Determine the (x, y) coordinate at the center of the cell enclosing the given text.  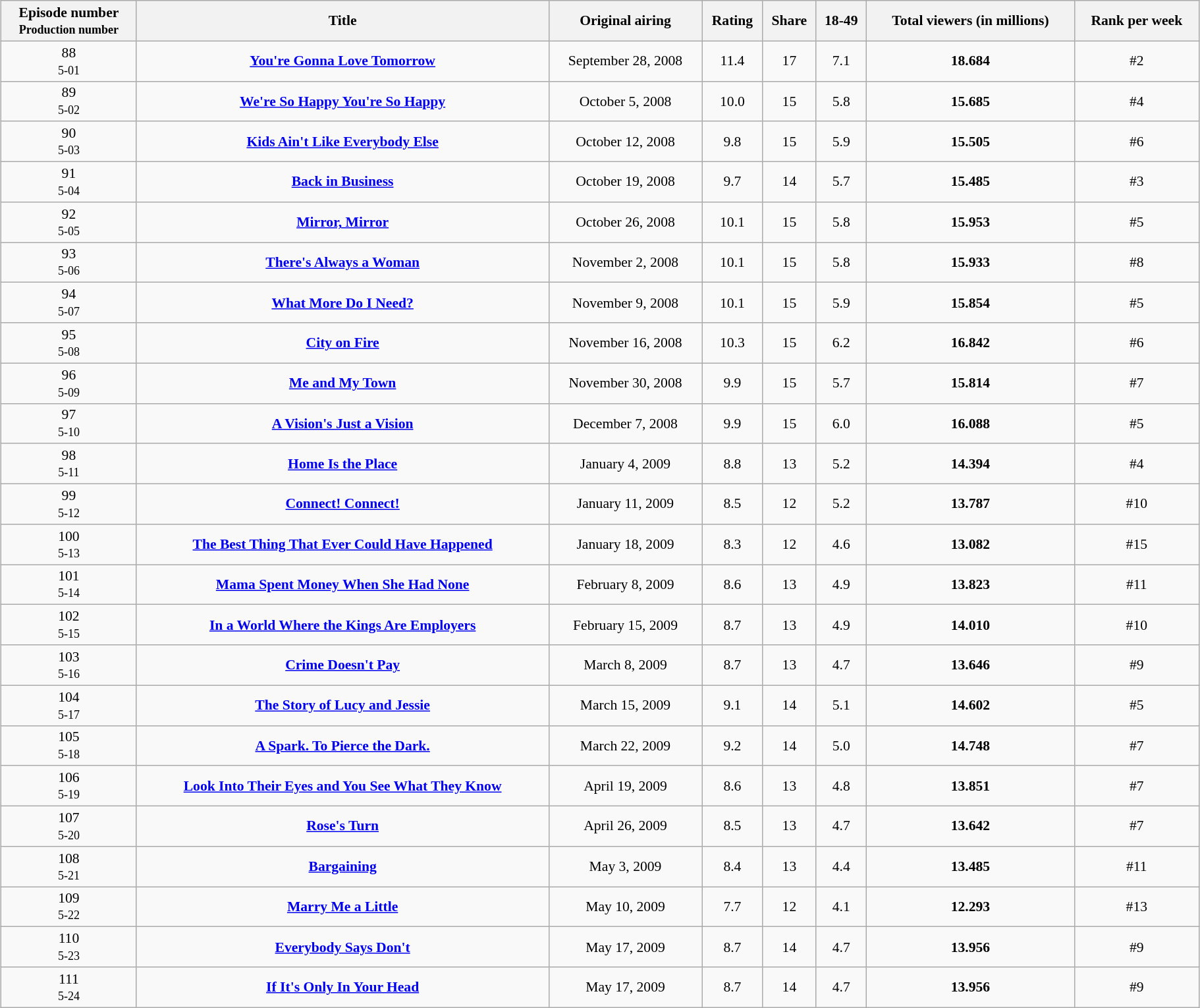
1025-15 (69, 625)
9.7 (732, 182)
11.4 (732, 61)
16.088 (971, 423)
13.787 (971, 505)
February 8, 2009 (626, 585)
18.684 (971, 61)
885-01 (69, 61)
The Story of Lucy and Jessie (342, 705)
May 10, 2009 (626, 907)
1065-19 (69, 787)
1035-16 (69, 665)
Bargaining (342, 867)
7.1 (842, 61)
15.854 (971, 303)
13.646 (971, 665)
You're Gonna Love Tomorrow (342, 61)
895-02 (69, 101)
14.748 (971, 746)
1095-22 (69, 907)
March 15, 2009 (626, 705)
September 28, 2008 (626, 61)
If It's Only In Your Head (342, 987)
November 16, 2008 (626, 343)
1085-21 (69, 867)
1015-14 (69, 585)
7.7 (732, 907)
15.933 (971, 262)
November 30, 2008 (626, 383)
1075-20 (69, 826)
Crime Doesn't Pay (342, 665)
14.010 (971, 625)
October 12, 2008 (626, 142)
8.8 (732, 464)
Connect! Connect! (342, 505)
6.2 (842, 343)
9.8 (732, 142)
925-05 (69, 223)
13.485 (971, 867)
Rank per week (1137, 21)
The Best Thing That Ever Could Have Happened (342, 544)
985-11 (69, 464)
17 (789, 61)
13.082 (971, 544)
Rating (732, 21)
16.842 (971, 343)
November 2, 2008 (626, 262)
February 15, 2009 (626, 625)
945-07 (69, 303)
March 8, 2009 (626, 665)
A Vision's Just a Vision (342, 423)
10.3 (732, 343)
9.1 (732, 705)
Home Is the Place (342, 464)
975-10 (69, 423)
915-04 (69, 182)
Rose's Turn (342, 826)
October 19, 2008 (626, 182)
Me and My Town (342, 383)
Everybody Says Don't (342, 947)
#13 (1137, 907)
Original airing (626, 21)
8.4 (732, 867)
Total viewers (in millions) (971, 21)
April 19, 2009 (626, 787)
14.394 (971, 464)
935-06 (69, 262)
March 22, 2009 (626, 746)
955-08 (69, 343)
What More Do I Need? (342, 303)
1045-17 (69, 705)
May 3, 2009 (626, 867)
14.602 (971, 705)
15.953 (971, 223)
965-09 (69, 383)
5.1 (842, 705)
October 5, 2008 (626, 101)
5.0 (842, 746)
#8 (1137, 262)
13.823 (971, 585)
Episode numberProduction number (69, 21)
6.0 (842, 423)
15.685 (971, 101)
Marry Me a Little (342, 907)
Look Into Their Eyes and You See What They Know (342, 787)
January 11, 2009 (626, 505)
13.851 (971, 787)
1055-18 (69, 746)
905-03 (69, 142)
In a World Where the Kings Are Employers (342, 625)
#15 (1137, 544)
1005-13 (69, 544)
4.1 (842, 907)
4.4 (842, 867)
8.3 (732, 544)
A Spark. To Pierce the Dark. (342, 746)
1105-23 (69, 947)
January 4, 2009 (626, 464)
15.485 (971, 182)
City on Fire (342, 343)
15.505 (971, 142)
9.2 (732, 746)
995-12 (69, 505)
15.814 (971, 383)
Back in Business (342, 182)
We're So Happy You're So Happy (342, 101)
November 9, 2008 (626, 303)
Title (342, 21)
There's Always a Woman (342, 262)
#3 (1137, 182)
Mirror, Mirror (342, 223)
18-49 (842, 21)
January 18, 2009 (626, 544)
Share (789, 21)
#2 (1137, 61)
April 26, 2009 (626, 826)
12.293 (971, 907)
December 7, 2008 (626, 423)
13.642 (971, 826)
Mama Spent Money When She Had None (342, 585)
10.0 (732, 101)
4.6 (842, 544)
Kids Ain't Like Everybody Else (342, 142)
October 26, 2008 (626, 223)
1115-24 (69, 987)
4.8 (842, 787)
